Find where the given text appears and provide that cell's center as (x, y) coordinate. 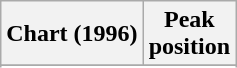
Chart (1996) (72, 34)
Peakposition (189, 34)
